Search for the cell housing the specified text and yield its (X, Y) center coordinate. 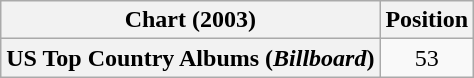
Position (427, 20)
Chart (2003) (190, 20)
53 (427, 58)
US Top Country Albums (Billboard) (190, 58)
